Identify which cell holds the provided text, then report its [X, Y] central coordinate. 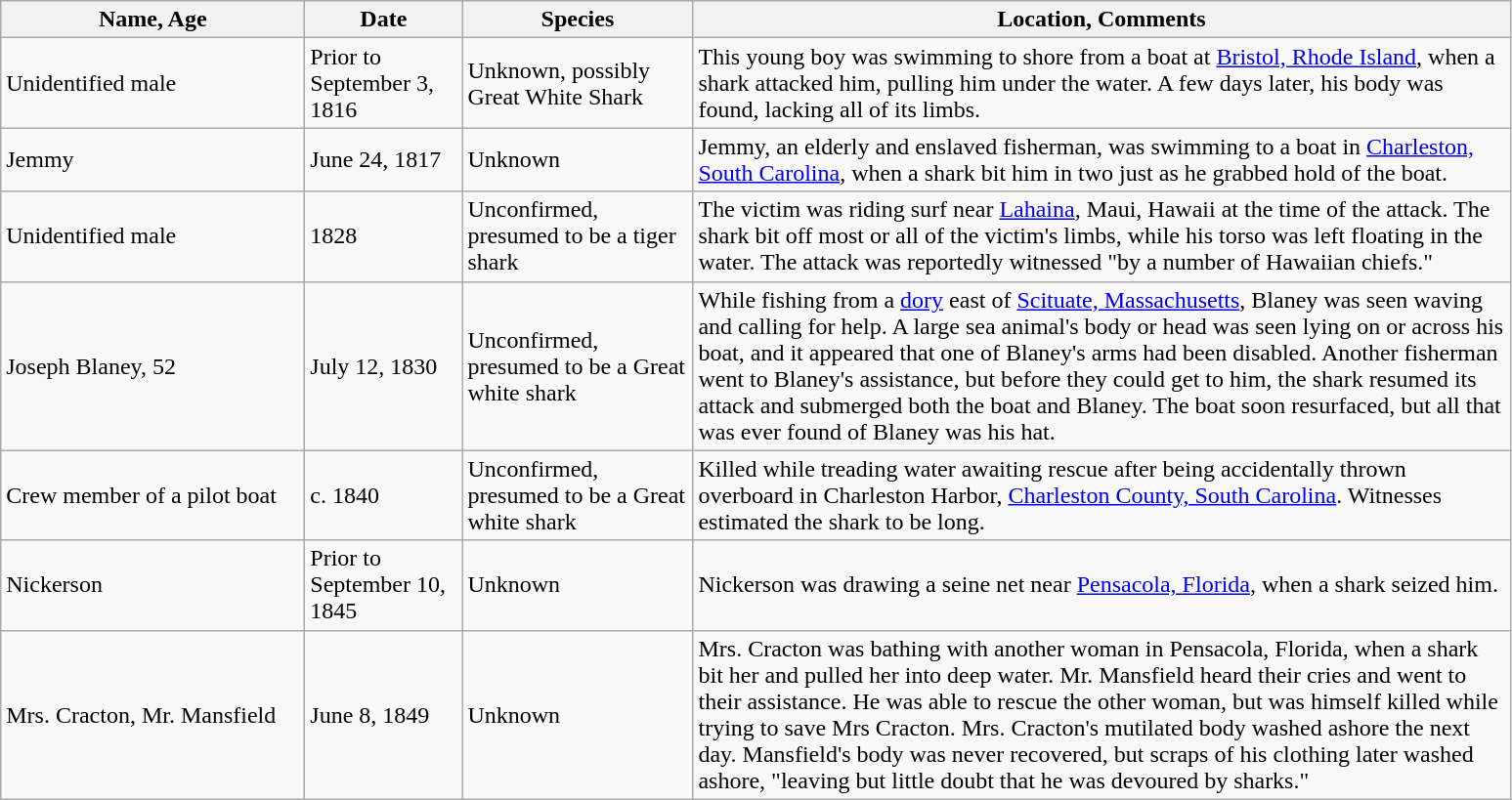
Location, Comments [1102, 20]
June 24, 1817 [383, 160]
July 12, 1830 [383, 365]
1828 [383, 236]
Prior to September 3, 1816 [383, 83]
c. 1840 [383, 495]
Unknown, possibly Great White Shark [578, 83]
June 8, 1849 [383, 715]
Date [383, 20]
Species [578, 20]
Mrs. Cracton, Mr. Mansfield [152, 715]
Prior to September 10, 1845 [383, 585]
Name, Age [152, 20]
Jemmy [152, 160]
Joseph Blaney, 52 [152, 365]
Unconfirmed, presumed to be a tiger shark [578, 236]
Nickerson [152, 585]
Crew member of a pilot boat [152, 495]
Nickerson was drawing a seine net near Pensacola, Florida, when a shark seized him. [1102, 585]
